Return [X, Y] of the center of cell containing provided text 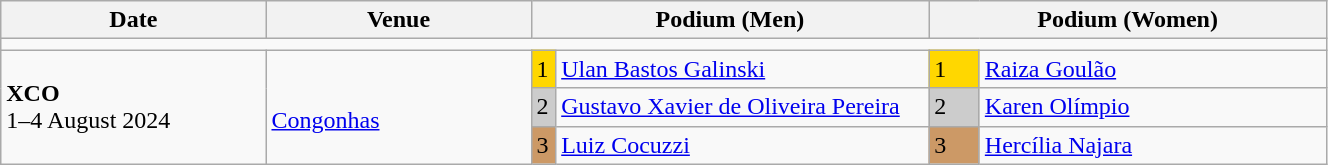
Karen Olímpio [1152, 107]
Venue [398, 20]
Gustavo Xavier de Oliveira Pereira [742, 107]
Hercília Najara [1152, 145]
Date [134, 20]
Raiza Goulão [1152, 69]
Podium (Men) [730, 20]
Podium (Women) [1128, 20]
Congonhas [398, 107]
Ulan Bastos Galinski [742, 69]
Luiz Cocuzzi [742, 145]
XCO 1–4 August 2024 [134, 107]
